Detect which cell encompasses the target text, then output its (x, y) center coordinate. 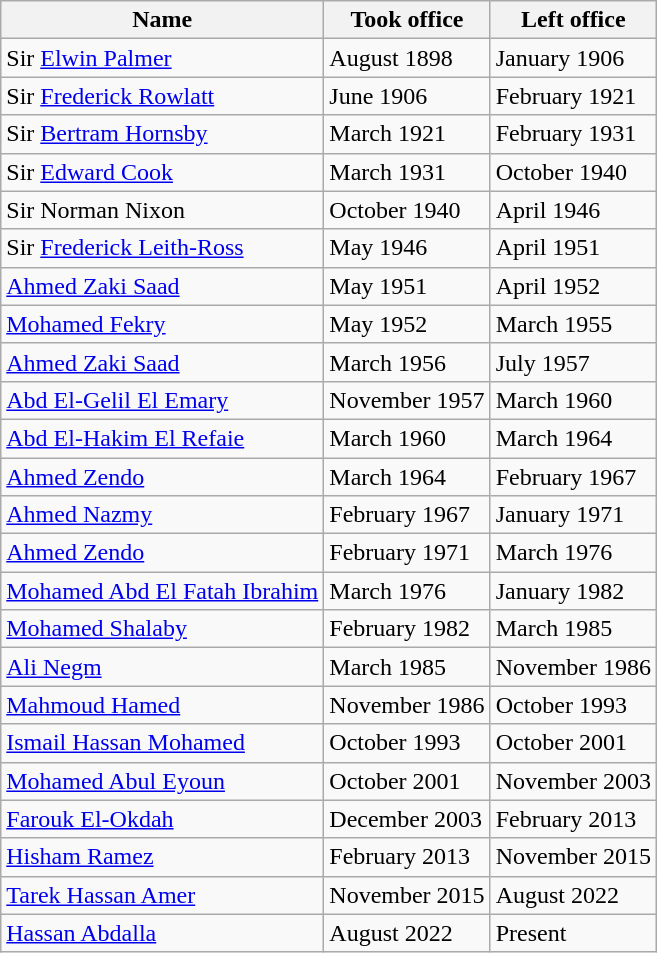
May 1952 (407, 324)
November 1957 (407, 400)
April 1951 (573, 248)
Mohamed Abd El Fatah Ibrahim (162, 591)
Ali Negm (162, 667)
January 1971 (573, 515)
Hisham Ramez (162, 857)
Hassan Abdalla (162, 933)
March 1931 (407, 172)
Abd El-Gelil El Emary (162, 400)
May 1946 (407, 248)
Farouk El-Okdah (162, 819)
Present (573, 933)
Tarek Hassan Amer (162, 895)
February 1931 (573, 134)
Mohamed Fekry (162, 324)
February 1971 (407, 553)
April 1952 (573, 286)
Mohamed Shalaby (162, 629)
Name (162, 20)
Sir Bertram Hornsby (162, 134)
February 1921 (573, 96)
Ismail Hassan Mohamed (162, 743)
Mohamed Abul Eyoun (162, 781)
Left office (573, 20)
February 1982 (407, 629)
Ahmed Nazmy (162, 515)
March 1955 (573, 324)
July 1957 (573, 362)
January 1982 (573, 591)
Sir Edward Cook (162, 172)
June 1906 (407, 96)
August 1898 (407, 58)
March 1921 (407, 134)
March 1956 (407, 362)
April 1946 (573, 210)
May 1951 (407, 286)
Sir Frederick Leith-Ross (162, 248)
Sir Norman Nixon (162, 210)
Sir Elwin Palmer (162, 58)
Abd El-Hakim El Refaie (162, 438)
Sir Frederick Rowlatt (162, 96)
Mahmoud Hamed (162, 705)
January 1906 (573, 58)
December 2003 (407, 819)
November 2003 (573, 781)
Took office (407, 20)
